For the text-containing cell, return its midpoint in [x, y] coordinate format. 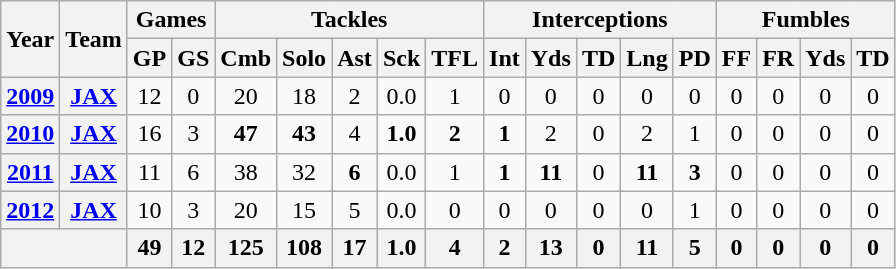
32 [304, 172]
Tackles [350, 20]
49 [149, 248]
47 [246, 134]
17 [355, 248]
2011 [30, 172]
15 [304, 210]
GS [194, 58]
FF [736, 58]
Fumbles [806, 20]
GP [149, 58]
TFL [455, 58]
Lng [647, 58]
Interceptions [600, 20]
Int [505, 58]
Solo [304, 58]
38 [246, 172]
10 [149, 210]
FR [778, 58]
108 [304, 248]
2009 [30, 96]
Year [30, 39]
125 [246, 248]
PD [694, 58]
43 [304, 134]
Team [94, 39]
13 [550, 248]
2010 [30, 134]
Sck [401, 58]
Ast [355, 58]
18 [304, 96]
Cmb [246, 58]
Games [170, 20]
16 [149, 134]
2012 [30, 210]
